Output the [x, y] coordinate of the center of the cell containing the given text.  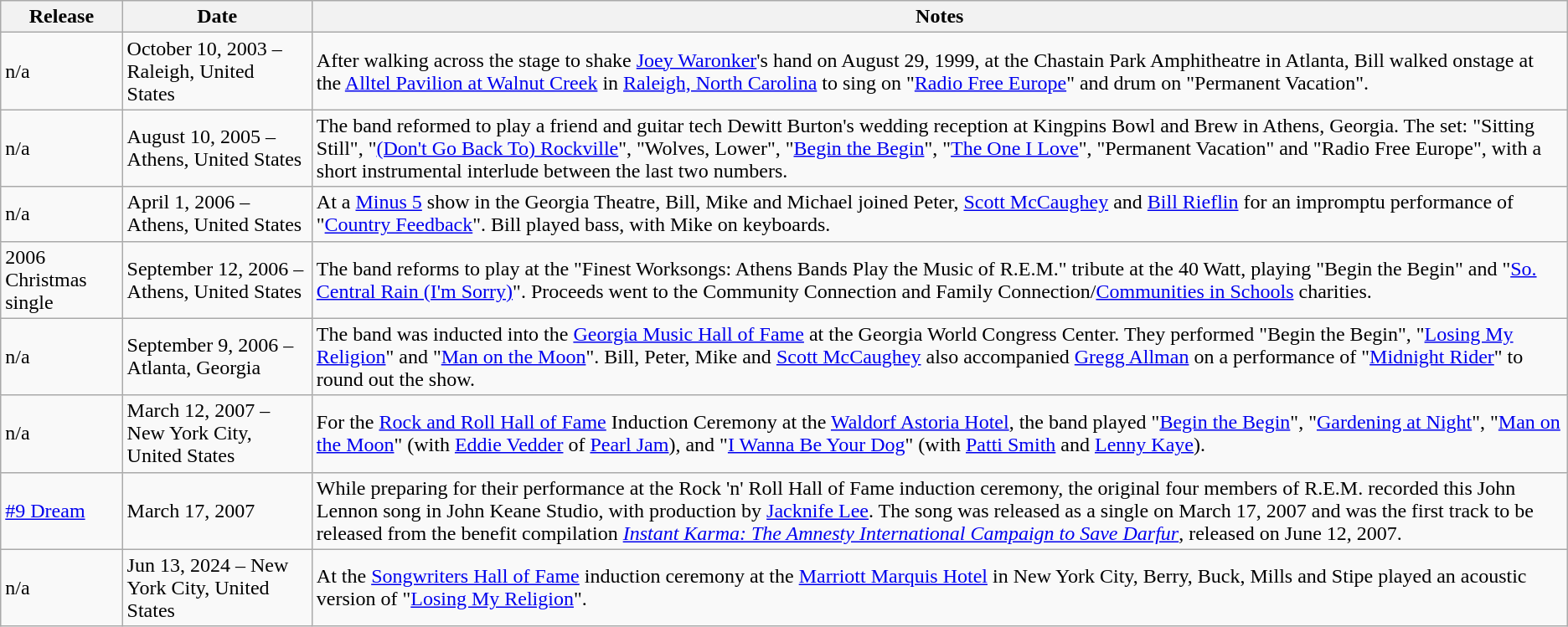
March 12, 2007 – New York City, United States [217, 434]
2006 Christmas single [62, 280]
March 17, 2007 [217, 511]
Jun 13, 2024 – New York City, United States [217, 588]
Date [217, 17]
September 9, 2006 – Atlanta, Georgia [217, 357]
Notes [940, 17]
#9 Dream [62, 511]
Release [62, 17]
August 10, 2005 – Athens, United States [217, 148]
April 1, 2006 – Athens, United States [217, 214]
October 10, 2003 – Raleigh, United States [217, 71]
September 12, 2006 – Athens, United States [217, 280]
